Return the (x, y) coordinate for the center point of the cell that contains the specified text.  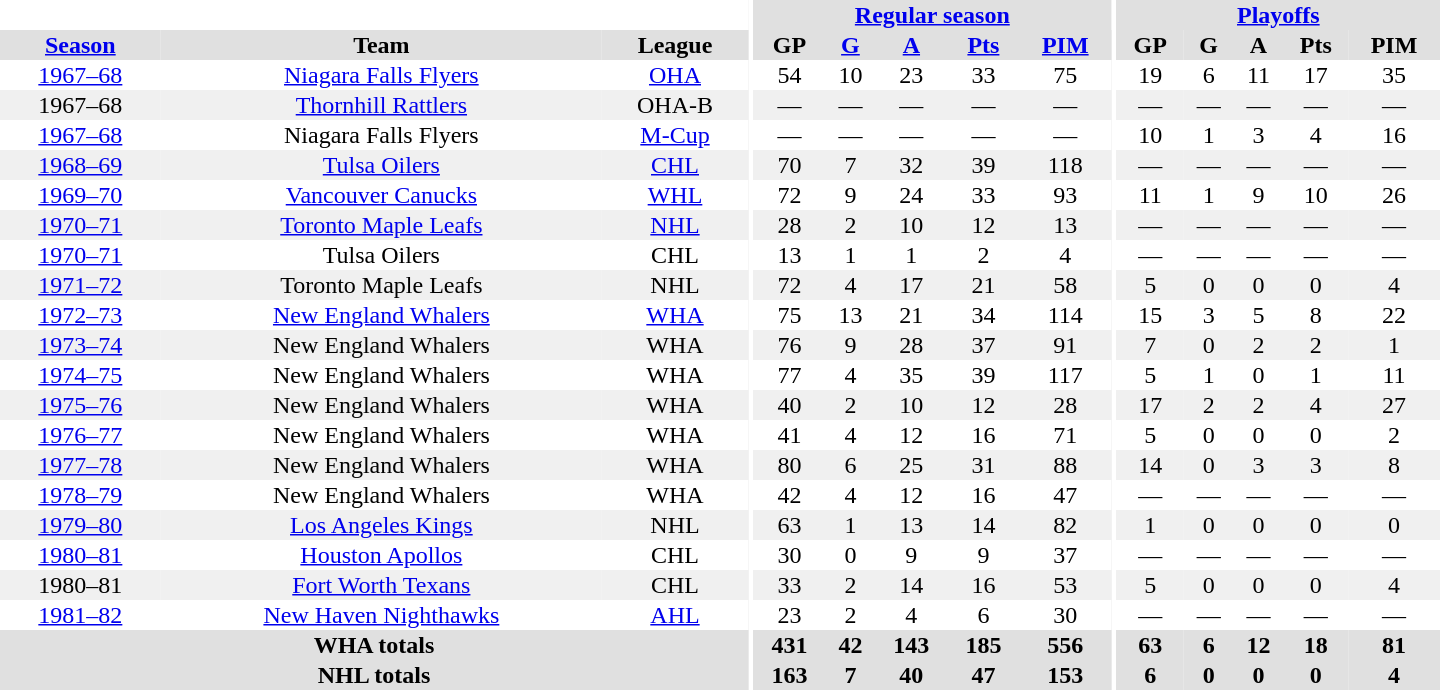
117 (1065, 375)
153 (1065, 675)
1975–76 (80, 405)
53 (1065, 585)
1977–78 (80, 465)
163 (789, 675)
41 (789, 435)
1968–69 (80, 165)
76 (789, 345)
77 (789, 375)
Vancouver Canucks (382, 195)
114 (1065, 315)
Houston Apollos (382, 555)
Regular season (932, 15)
27 (1394, 405)
AHL (675, 615)
1974–75 (80, 375)
143 (911, 645)
1973–74 (80, 345)
18 (1316, 645)
118 (1065, 165)
556 (1065, 645)
185 (983, 645)
15 (1150, 315)
19 (1150, 75)
31 (983, 465)
25 (911, 465)
New Haven Nighthawks (382, 615)
Playoffs (1278, 15)
1979–80 (80, 525)
League (675, 45)
34 (983, 315)
Fort Worth Texans (382, 585)
1971–72 (80, 285)
WHL (675, 195)
M-Cup (675, 135)
1972–73 (80, 315)
Team (382, 45)
80 (789, 465)
WHA totals (374, 645)
54 (789, 75)
1969–70 (80, 195)
Los Angeles Kings (382, 525)
58 (1065, 285)
1981–82 (80, 615)
82 (1065, 525)
93 (1065, 195)
32 (911, 165)
81 (1394, 645)
91 (1065, 345)
88 (1065, 465)
Thornhill Rattlers (382, 105)
431 (789, 645)
70 (789, 165)
1978–79 (80, 495)
24 (911, 195)
OHA-B (675, 105)
71 (1065, 435)
26 (1394, 195)
22 (1394, 315)
Season (80, 45)
OHA (675, 75)
1976–77 (80, 435)
NHL totals (374, 675)
